Identify which cell holds the provided text, then report its (x, y) central coordinate. 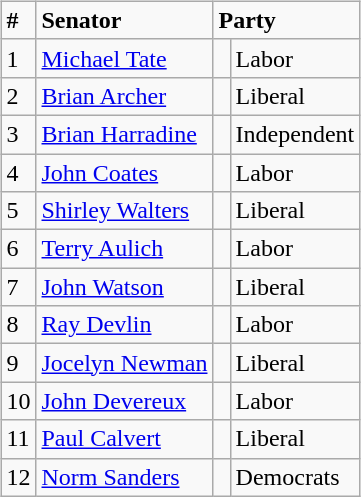
Michael Tate (124, 58)
1 (18, 58)
Ray Devlin (124, 325)
4 (18, 173)
Independent (295, 134)
Terry Aulich (124, 249)
Party (286, 20)
Brian Archer (124, 96)
8 (18, 325)
John Devereux (124, 401)
2 (18, 96)
Democrats (295, 477)
10 (18, 401)
John Watson (124, 287)
Jocelyn Newman (124, 363)
Norm Sanders (124, 477)
12 (18, 477)
Senator (124, 20)
5 (18, 211)
Paul Calvert (124, 439)
11 (18, 439)
# (18, 20)
Brian Harradine (124, 134)
9 (18, 363)
John Coates (124, 173)
6 (18, 249)
Shirley Walters (124, 211)
3 (18, 134)
7 (18, 287)
